Detect which cell encompasses the target text, then output its (X, Y) center coordinate. 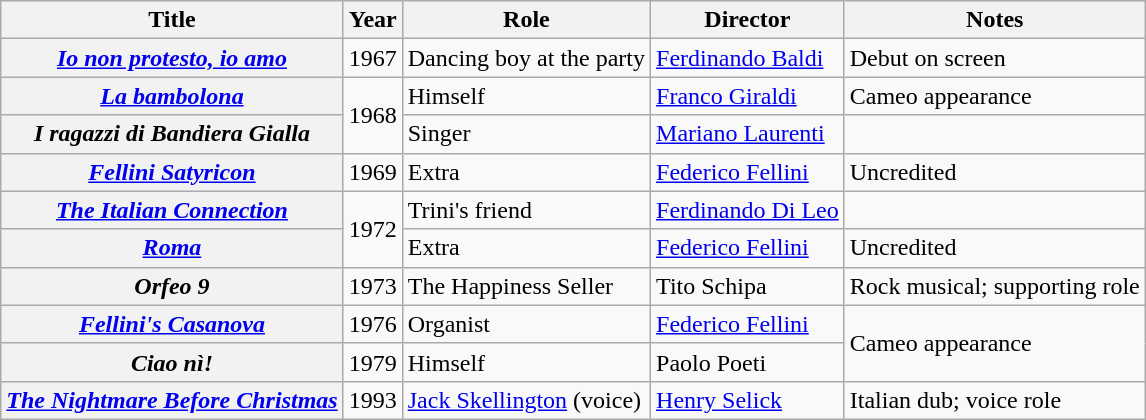
La bambolona (172, 96)
Debut on screen (994, 58)
Henry Selick (748, 400)
1968 (372, 115)
Io non protesto, io amo (172, 58)
Ferdinando Baldi (748, 58)
Franco Giraldi (748, 96)
1967 (372, 58)
1972 (372, 229)
Italian dub; voice role (994, 400)
Mariano Laurenti (748, 134)
Notes (994, 20)
The Italian Connection (172, 210)
1973 (372, 286)
Singer (526, 134)
Role (526, 20)
Dancing boy at the party (526, 58)
Title (172, 20)
Fellini's Casanova (172, 324)
Roma (172, 248)
Tito Schipa (748, 286)
1993 (372, 400)
Year (372, 20)
I ragazzi di Bandiera Gialla (172, 134)
1969 (372, 172)
Director (748, 20)
Paolo Poeti (748, 362)
Fellini Satyricon (172, 172)
Jack Skellington (voice) (526, 400)
Ciao nì! (172, 362)
Organist (526, 324)
Ferdinando Di Leo (748, 210)
The Nightmare Before Christmas (172, 400)
Rock musical; supporting role (994, 286)
Orfeo 9 (172, 286)
1976 (372, 324)
1979 (372, 362)
Trini's friend (526, 210)
The Happiness Seller (526, 286)
